Return (X, Y) of the center of cell containing provided text 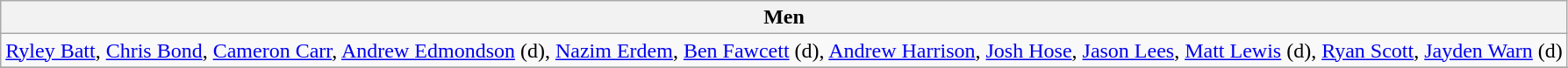
Men (784, 17)
